Return [x, y] of the center of cell containing provided text 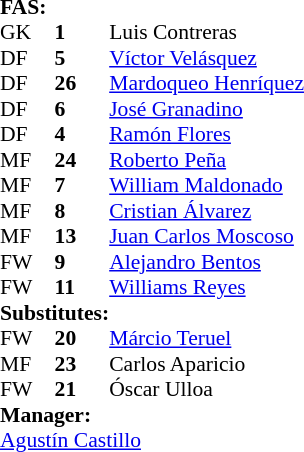
Roberto Peña [206, 160]
Substitutes: [54, 313]
Luis Contreras [206, 33]
Cristian Álvarez [206, 211]
6 [82, 109]
Williams Reyes [206, 287]
11 [82, 287]
Manager: [152, 415]
21 [82, 389]
Víctor Velásquez [206, 58]
5 [82, 58]
William Maldonado [206, 185]
4 [82, 135]
23 [82, 364]
Márcio Teruel [206, 339]
Juan Carlos Moscoso [206, 237]
Mardoqueo Henríquez [206, 83]
GK [28, 33]
José Granadino [206, 109]
1 [82, 33]
24 [82, 160]
7 [82, 185]
Carlos Aparicio [206, 364]
Óscar Ulloa [206, 389]
Alejandro Bentos [206, 262]
20 [82, 339]
13 [82, 237]
8 [82, 211]
Ramón Flores [206, 135]
9 [82, 262]
26 [82, 83]
